Identify which cell holds the provided text, then report its [x, y] central coordinate. 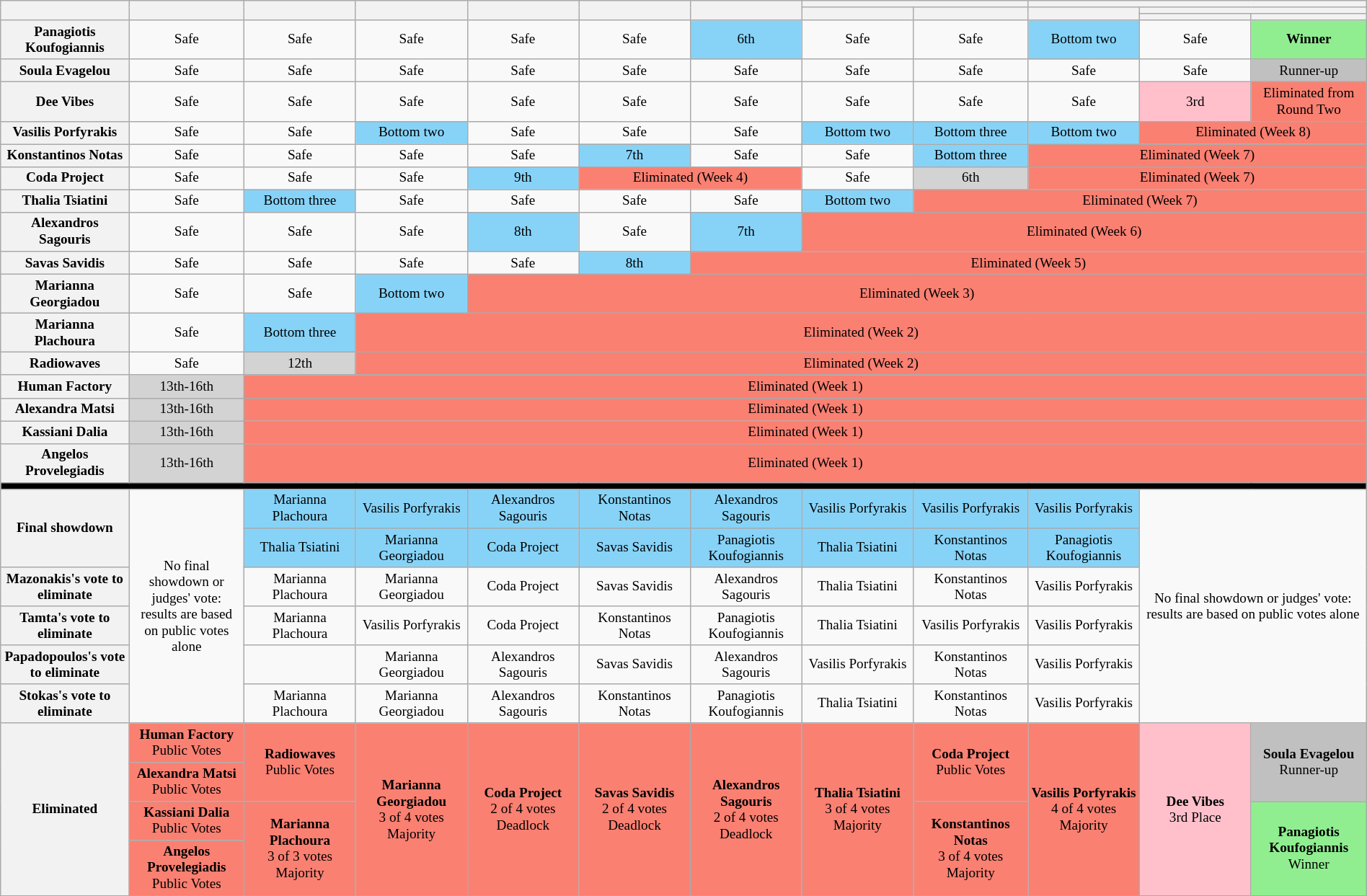
Vasilis Porfyrakis 4 of 4 votes Majority [1084, 809]
Coda Project 2 of 4 votes Deadlock [523, 809]
Stokas's vote to eliminate [65, 704]
Angelos Provelegiadis [65, 463]
Eliminated (Week 5) [1028, 263]
Marianna Plachoura 3 of 3 votes Majority [300, 848]
Eliminated from Round Two [1309, 102]
Marianna Georgiadou 3 of 4 votes Majority [411, 809]
Eliminated (Week 3) [917, 293]
Soula Evagelou [65, 71]
Eliminated (Week 4) [691, 178]
9th [523, 178]
Eliminated [65, 809]
Alexandros Sagouris 2 of 4 votes Deadlock [746, 809]
Dee Vibes 3rd Place [1195, 809]
Dee Vibes [65, 102]
3rd [1195, 102]
Savas Savidis 2 of 4 votes Deadlock [634, 809]
Alexandra Matsi [65, 409]
Thalia Tsiatini 3 of 4 votes Majority [858, 809]
Eliminated (Week 6) [1084, 231]
Final showdown [65, 528]
Angelos Provelegiadis Public Votes [187, 868]
Papadopoulos's vote to eliminate [65, 665]
Coda ProjectPublic Votes [970, 762]
Human Factory [65, 386]
Runner-up [1309, 71]
12th [300, 364]
Human Factory Public Votes [187, 742]
Konstantinos Notas 3 of 4 votes Majority [970, 848]
Kassiani Dalia Public Votes [187, 820]
Panagiotis KoufogiannisWinner [1309, 848]
Eliminated (Week 8) [1253, 133]
Alexandra Matsi Public Votes [187, 781]
Mazonakis's vote to eliminate [65, 587]
Radiowaves [65, 364]
Winner [1309, 40]
RadiowavesPublic Votes [300, 762]
Soula EvagelouRunner-up [1309, 762]
Kassiani Dalia [65, 432]
Tamta's vote to eliminate [65, 626]
